Output the (X, Y) coordinate of the center of the cell containing the given text.  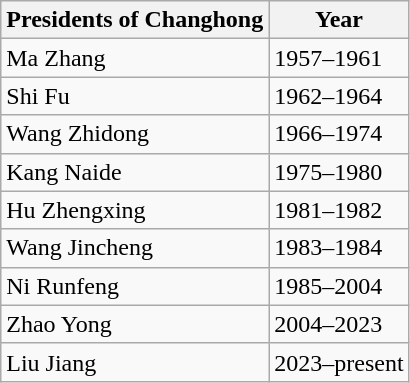
1966–1974 (339, 134)
Year (339, 20)
1985–2004 (339, 286)
1983–1984 (339, 248)
Wang Jincheng (135, 248)
1962–1964 (339, 96)
1975–1980 (339, 172)
Ma Zhang (135, 58)
Presidents of Changhong (135, 20)
Zhao Yong (135, 324)
2004–2023 (339, 324)
Wang Zhidong (135, 134)
1957–1961 (339, 58)
Kang Naide (135, 172)
Ni Runfeng (135, 286)
1981–1982 (339, 210)
Shi Fu (135, 96)
Hu Zhengxing (135, 210)
2023–present (339, 362)
Liu Jiang (135, 362)
